Output the (x, y) coordinate of the center of the cell containing the given text.  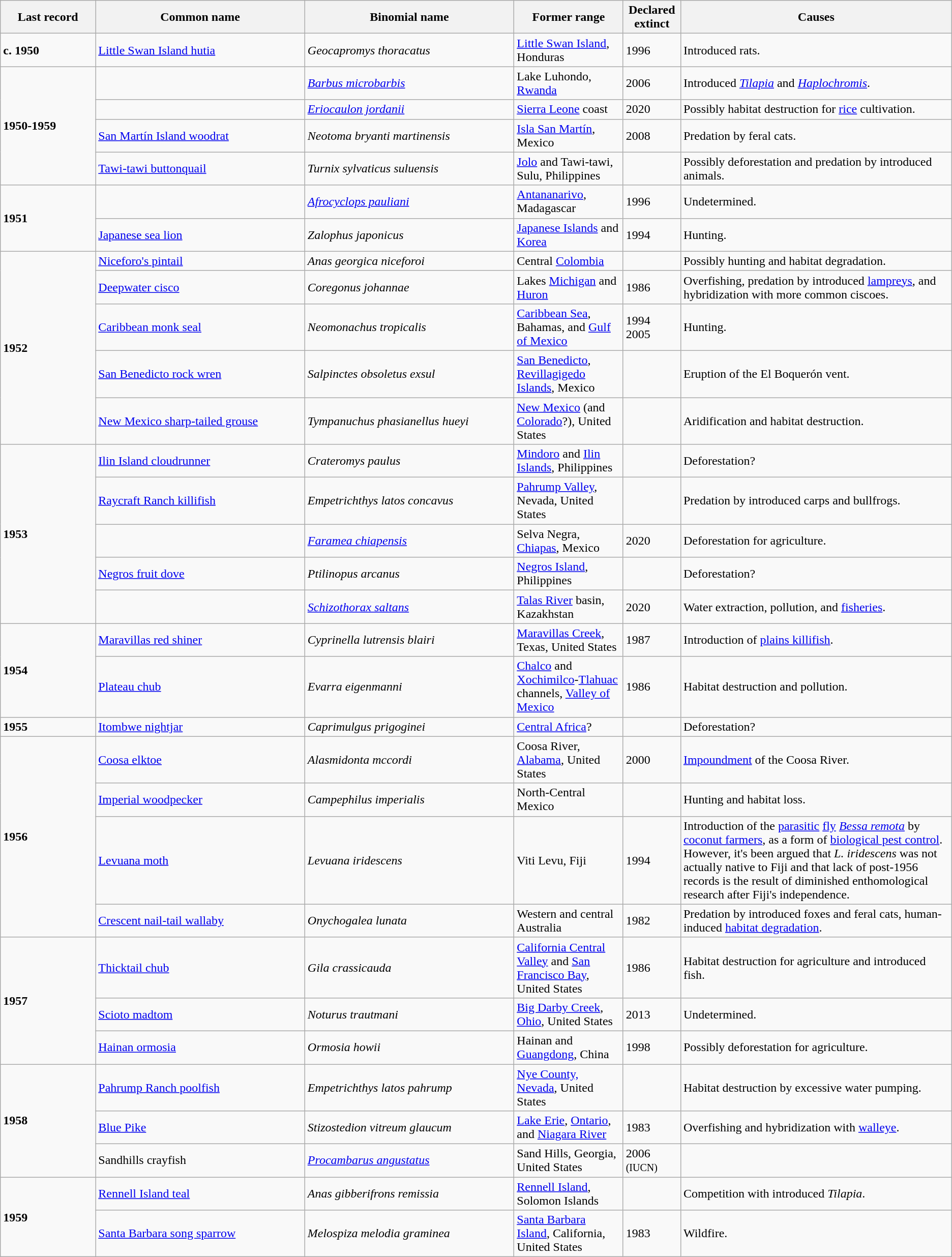
1994 2005 (652, 327)
Gila crassicauda (409, 967)
Rennell Island, Solomon Islands (569, 1194)
Isla San Martín, Mexico (569, 135)
Japanese sea lion (200, 235)
Ormosia howii (409, 1047)
North-Central Mexico (569, 799)
Ilin Island cloudrunner (200, 461)
Habitat destruction for agriculture and introduced fish. (816, 967)
Raycraft Ranch killifish (200, 501)
Geocapromys thoracatus (409, 50)
Predation by feral cats. (816, 135)
Introduced rats. (816, 50)
Big Darby Creek, Ohio, United States (569, 1014)
Imperial woodpecker (200, 799)
Lake Luhondo, Rwanda (569, 83)
1982 (652, 920)
Alasmidonta mccordi (409, 760)
Habitat destruction by excessive water pumping. (816, 1087)
Blue Pike (200, 1128)
1952 (48, 348)
c. 1950 (48, 50)
Causes (816, 17)
Zalophus japonicus (409, 235)
1957 (48, 1001)
Little Swan Island hutia (200, 50)
Pahrump Ranch poolfish (200, 1087)
Deepwater cisco (200, 287)
1951 (48, 218)
Deforestation for agriculture. (816, 541)
2013 (652, 1014)
Central Colombia (569, 261)
New Mexico (and Colorado?), United States (569, 421)
Eriocaulon jordanii (409, 109)
San Benedicto rock wren (200, 374)
1958 (48, 1120)
Schizothorax saltans (409, 607)
1953 (48, 534)
Hainan ormosia (200, 1047)
Predation by introduced carps and bullfrogs. (816, 501)
Central Africa? (569, 727)
Neotoma bryanti martinensis (409, 135)
Maravillas Creek, Texas, United States (569, 640)
Tawi-tawi buttonquail (200, 169)
1956 (48, 837)
Santa Barbara song sparrow (200, 1234)
Lakes Michigan and Huron (569, 287)
Procambarus angustatus (409, 1160)
New Mexico sharp-tailed grouse (200, 421)
Itombwe nightjar (200, 727)
Predation by introduced foxes and feral cats, human-induced habitat degradation. (816, 920)
Barbus microbarbis (409, 83)
Hainan and Guangdong, China (569, 1047)
Coosa River, Alabama, United States (569, 760)
Niceforo's pintail (200, 261)
Chalco and Xochimilco-Tlahuac channels, Valley of Mexico (569, 686)
Levuana iridescens (409, 860)
Possibly hunting and habitat degradation. (816, 261)
Melospiza melodia graminea (409, 1234)
Mindoro and Ilin Islands, Philippines (569, 461)
Caribbean monk seal (200, 327)
Rennell Island teal (200, 1194)
Possibly deforestation for agriculture. (816, 1047)
Common name (200, 17)
Lake Erie, Ontario, and Niagara River (569, 1128)
Stizostedion vitreum glaucum (409, 1128)
Overfishing and hybridization with walleye. (816, 1128)
Competition with introduced Tilapia. (816, 1194)
Last record (48, 17)
Ptilinopus arcanus (409, 574)
Japanese Islands and Korea (569, 235)
California Central Valley and San Francisco Bay, United States (569, 967)
Binomial name (409, 17)
Water extraction, pollution, and fisheries. (816, 607)
Negros fruit dove (200, 574)
Aridification and habitat destruction. (816, 421)
1955 (48, 727)
1987 (652, 640)
Antananarivo, Madagascar (569, 201)
2006 (652, 83)
Pahrump Valley, Nevada, United States (569, 501)
Sandhills crayfish (200, 1160)
Crateromys paulus (409, 461)
Sierra Leone coast (569, 109)
Possibly deforestation and predation by introduced animals. (816, 169)
Cyprinella lutrensis blairi (409, 640)
Selva Negra, Chiapas, Mexico (569, 541)
Negros Island, Philippines (569, 574)
Little Swan Island, Honduras (569, 50)
Crescent nail-tail wallaby (200, 920)
Levuana moth (200, 860)
Caprimulgus prigoginei (409, 727)
2000 (652, 760)
Possibly habitat destruction for rice cultivation. (816, 109)
Afrocyclops pauliani (409, 201)
1950-1959 (48, 126)
Noturus trautmani (409, 1014)
Empetrichthys latos concavus (409, 501)
Hunting and habitat loss. (816, 799)
Introduced Tilapia and Haplochromis. (816, 83)
San Martín Island woodrat (200, 135)
Campephilus imperialis (409, 799)
Wildfire. (816, 1234)
Eruption of the El Boquerón vent. (816, 374)
2008 (652, 135)
Empetrichthys latos pahrump (409, 1087)
1959 (48, 1217)
Plateau chub (200, 686)
Caribbean Sea, Bahamas, and Gulf of Mexico (569, 327)
Turnix sylvaticus suluensis (409, 169)
Evarra eigenmanni (409, 686)
Maravillas red shiner (200, 640)
Jolo and Tawi-tawi, Sulu, Philippines (569, 169)
Coregonus johannae (409, 287)
Western and central Australia (569, 920)
Onychogalea lunata (409, 920)
Impoundment of the Coosa River. (816, 760)
Nye County, Nevada, United States (569, 1087)
Overfishing, predation by introduced lampreys, and hybridization with more common ciscoes. (816, 287)
Anas gibberifrons remissia (409, 1194)
San Benedicto, Revillagigedo Islands, Mexico (569, 374)
Coosa elktoe (200, 760)
Declared extinct (652, 17)
Former range (569, 17)
1954 (48, 670)
Thicktail chub (200, 967)
Introduction of plains killifish. (816, 640)
Faramea chiapensis (409, 541)
Scioto madtom (200, 1014)
1998 (652, 1047)
Neomonachus tropicalis (409, 327)
Habitat destruction and pollution. (816, 686)
Anas georgica niceforoi (409, 261)
Salpinctes obsoletus exsul (409, 374)
Santa Barbara Island, California, United States (569, 1234)
Sand Hills, Georgia, United States (569, 1160)
Talas River basin, Kazakhstan (569, 607)
Tympanuchus phasianellus hueyi (409, 421)
2006 (IUCN) (652, 1160)
Viti Levu, Fiji (569, 860)
